Find where the given text appears and provide that cell's center as (x, y) coordinate. 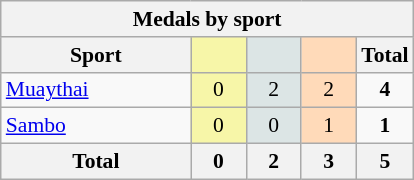
Muaythai (96, 90)
3 (328, 162)
5 (384, 162)
Medals by sport (208, 19)
Sport (96, 55)
Sambo (96, 126)
4 (384, 90)
